Identify which cell holds the provided text, then report its (X, Y) central coordinate. 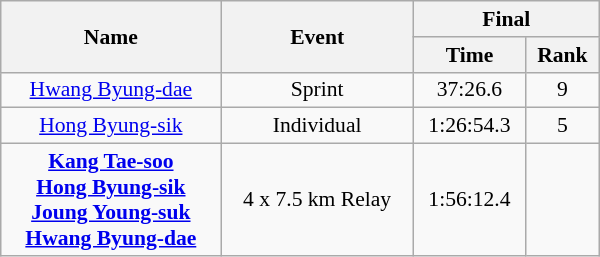
Hong Byung-sik (111, 126)
1:26:54.3 (469, 126)
Kang Tae-soo Hong Byung-sik Joung Young-suk Hwang Byung-dae (111, 200)
Sprint (317, 90)
4 x 7.5 km Relay (317, 200)
9 (563, 90)
5 (563, 126)
Final (506, 19)
Individual (317, 126)
Hwang Byung-dae (111, 90)
1:56:12.4 (469, 200)
Rank (563, 55)
Time (469, 55)
Name (111, 36)
Event (317, 36)
37:26.6 (469, 90)
